Provide the (x, y) coordinate of the cell's center where the given text is located.  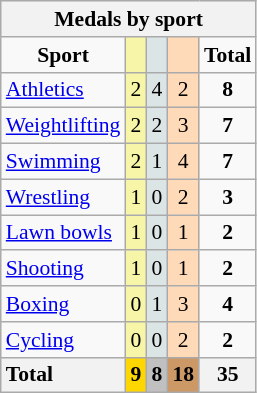
Lawn bowls (64, 233)
Medals by sport (129, 19)
Swimming (64, 162)
Boxing (64, 304)
9 (136, 375)
Cycling (64, 340)
18 (183, 375)
Athletics (64, 90)
Sport (64, 55)
35 (228, 375)
Weightlifting (64, 126)
Shooting (64, 269)
Wrestling (64, 197)
